Return the (x, y) coordinate for the center point of the cell that contains the specified text.  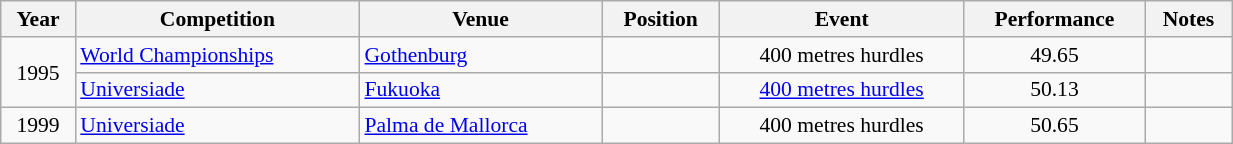
50.13 (1055, 90)
49.65 (1055, 55)
Event (842, 19)
Palma de Mallorca (480, 126)
Notes (1188, 19)
1999 (38, 126)
Competition (217, 19)
Position (661, 19)
World Championships (217, 55)
Performance (1055, 19)
1995 (38, 72)
50.65 (1055, 126)
Venue (480, 19)
Gothenburg (480, 55)
Fukuoka (480, 90)
Year (38, 19)
